Return the (X, Y) coordinate for the center point of the cell that contains the specified text.  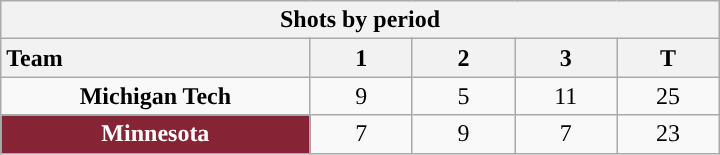
23 (668, 134)
Michigan Tech (156, 96)
T (668, 58)
5 (463, 96)
25 (668, 96)
Shots by period (360, 20)
11 (566, 96)
3 (566, 58)
1 (361, 58)
2 (463, 58)
Minnesota (156, 134)
Team (156, 58)
